Output the (x, y) coordinate of the center of the cell containing the given text.  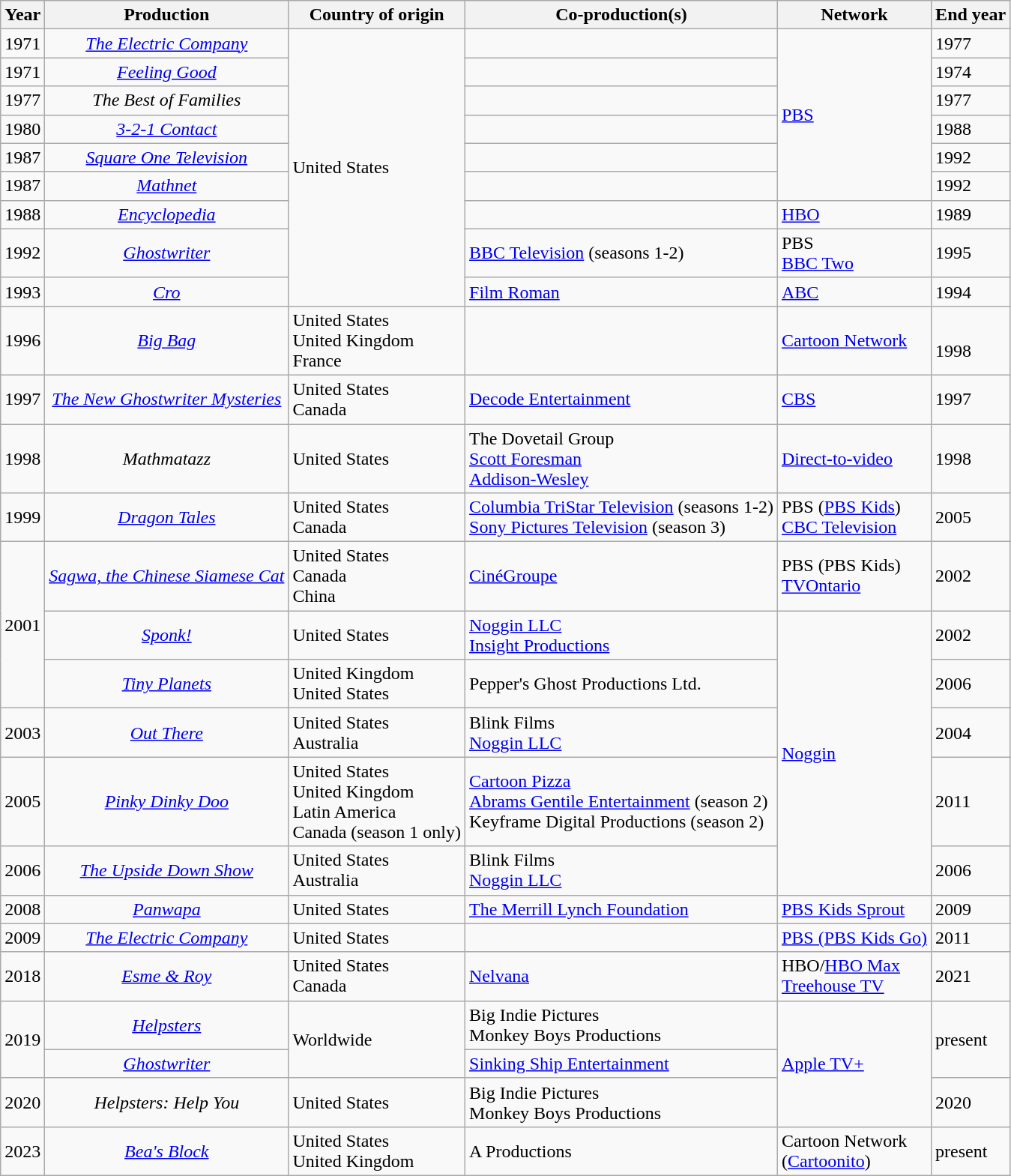
Cro (166, 292)
Worldwide (377, 1039)
1994 (971, 292)
3-2-1 Contact (166, 129)
2021 (971, 976)
1993 (22, 292)
1989 (971, 214)
Film Roman (622, 292)
United StatesCanadaChina (377, 576)
Big Bag (166, 340)
Tiny Planets (166, 684)
Apple TV+ (854, 1064)
Year (22, 15)
Cartoon Network(Cartoonito) (854, 1151)
PBS (PBS Kids Go) (854, 938)
Blink Films Noggin LLC (622, 733)
1995 (971, 253)
Sinking Ship Entertainment (622, 1064)
ABC (854, 292)
1980 (22, 129)
PBS (854, 115)
Square One Television (166, 157)
2003 (22, 733)
CinéGroupe (622, 576)
HBO (854, 214)
Co-production(s) (622, 15)
Encyclopedia (166, 214)
PBS (PBS Kids)TVOntario (854, 576)
Esme & Roy (166, 976)
Cartoon Network (854, 340)
Mathnet (166, 186)
A Productions (622, 1151)
2004 (971, 733)
PBS (PBS Kids)CBC Television (854, 517)
Mathmatazz (166, 459)
Pinky Dinky Doo (166, 802)
Panwapa (166, 909)
Cartoon PizzaAbrams Gentile Entertainment (season 2)Keyframe Digital Productions (season 2) (622, 802)
Feeling Good (166, 72)
1974 (971, 72)
Sagwa, the Chinese Siamese Cat (166, 576)
The Dovetail GroupScott ForesmanAddison-Wesley (622, 459)
Nelvana (622, 976)
Network (854, 15)
1999 (22, 517)
Production (166, 15)
United KingdomUnited States (377, 684)
Helpsters: Help You (166, 1102)
2008 (22, 909)
2001 (22, 625)
Out There (166, 733)
Dragon Tales (166, 517)
Bea's Block (166, 1151)
Blink FilmsNoggin LLC (622, 871)
Pepper's Ghost Productions Ltd. (622, 684)
1996 (22, 340)
United StatesUnited Kingdom (377, 1151)
Helpsters (166, 1025)
The Upside Down Show (166, 871)
Noggin LLCInsight Productions (622, 636)
2019 (22, 1039)
The Merrill Lynch Foundation (622, 909)
United StatesUnited KingdomFrance (377, 340)
End year (971, 15)
Sponk! (166, 636)
The Best of Families (166, 100)
2023 (22, 1151)
Country of origin (377, 15)
PBSBBC Two (854, 253)
BBC Television (seasons 1-2) (622, 253)
United StatesUnited KingdomLatin AmericaCanada (season 1 only) (377, 802)
Direct-to-video (854, 459)
CBS (854, 399)
The New Ghostwriter Mysteries (166, 399)
HBO/HBO MaxTreehouse TV (854, 976)
2018 (22, 976)
PBS Kids Sprout (854, 909)
Noggin (854, 753)
Columbia TriStar Television (seasons 1-2)Sony Pictures Television (season 3) (622, 517)
Decode Entertainment (622, 399)
